Find where the given text appears and provide that cell's center as (X, Y) coordinate. 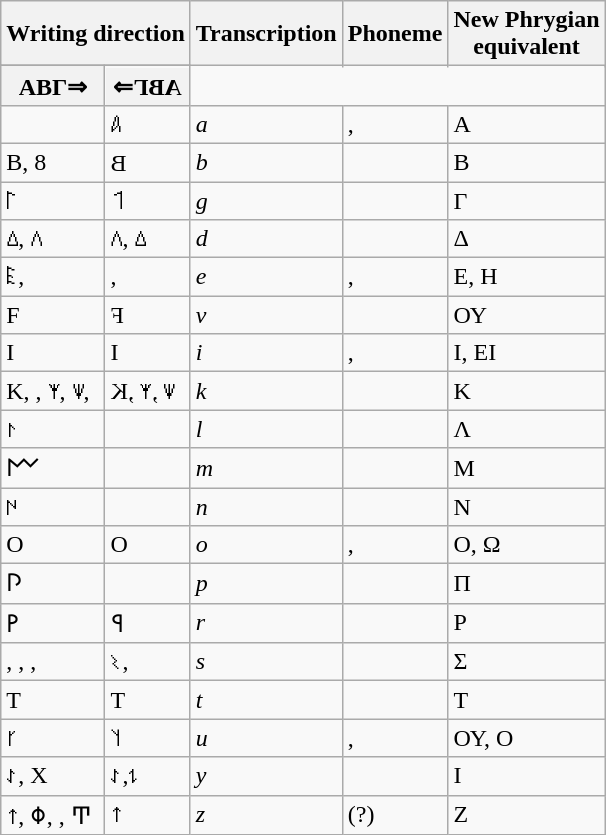
Γ (526, 201)
𐰀, X (53, 776)
b (266, 162)
𐊁, 𐌘, , Ͳ (53, 815)
𐊤, (53, 277)
Ε, Η (526, 277)
Transcription (266, 34)
, , , (53, 662)
s (266, 662)
Ι, ΕΙ (526, 353)
𐊁 (148, 815)
Β (526, 162)
𐌐 (53, 584)
𐰩, (148, 662)
Α (526, 124)
r (266, 623)
u (266, 738)
Writing direction (96, 34)
o (266, 545)
𐊪 (53, 507)
Μ (526, 468)
New Phrygian equivalent (526, 34)
B (148, 162)
Σ (526, 662)
y (266, 776)
𐊄 (53, 738)
g (266, 201)
Δ (526, 239)
Β, 8 (53, 162)
𐰁,𐰀 (148, 776)
(?) (395, 815)
t (266, 700)
Ο, Ω (526, 545)
Κ, , 𐊵, 𐊜, (53, 391)
k (266, 391)
n (266, 507)
𐊜 ,𐊵 ,K (148, 391)
Κ (526, 391)
𐤠 (148, 124)
Ν (526, 507)
ΟΥ, O (526, 738)
𐌌 (53, 468)
d (266, 239)
Ρ (526, 623)
Phoneme (395, 34)
𐤰 (148, 738)
l (266, 429)
𐊍, 𐊅 (148, 239)
p (266, 584)
Π (526, 584)
a (266, 124)
v (266, 315)
𐰃 (53, 429)
𐊅, 𐊍 (53, 239)
ΟΥ (526, 315)
Λ (526, 429)
m (266, 468)
z (266, 815)
Ζ (526, 815)
i (266, 353)
e (266, 277)
